Search for the cell housing the specified text and yield its (X, Y) center coordinate. 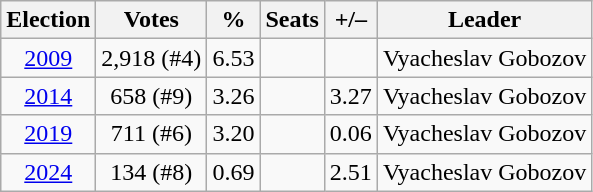
658 (#9) (152, 96)
2019 (48, 134)
Election (48, 20)
2024 (48, 172)
Seats (292, 20)
711 (#6) (152, 134)
2014 (48, 96)
6.53 (234, 58)
% (234, 20)
Leader (484, 20)
3.27 (350, 96)
2.51 (350, 172)
2,918 (#4) (152, 58)
0.06 (350, 134)
3.20 (234, 134)
Votes (152, 20)
3.26 (234, 96)
+/– (350, 20)
2009 (48, 58)
134 (#8) (152, 172)
0.69 (234, 172)
